Find where the given text appears and provide that cell's center as (X, Y) coordinate. 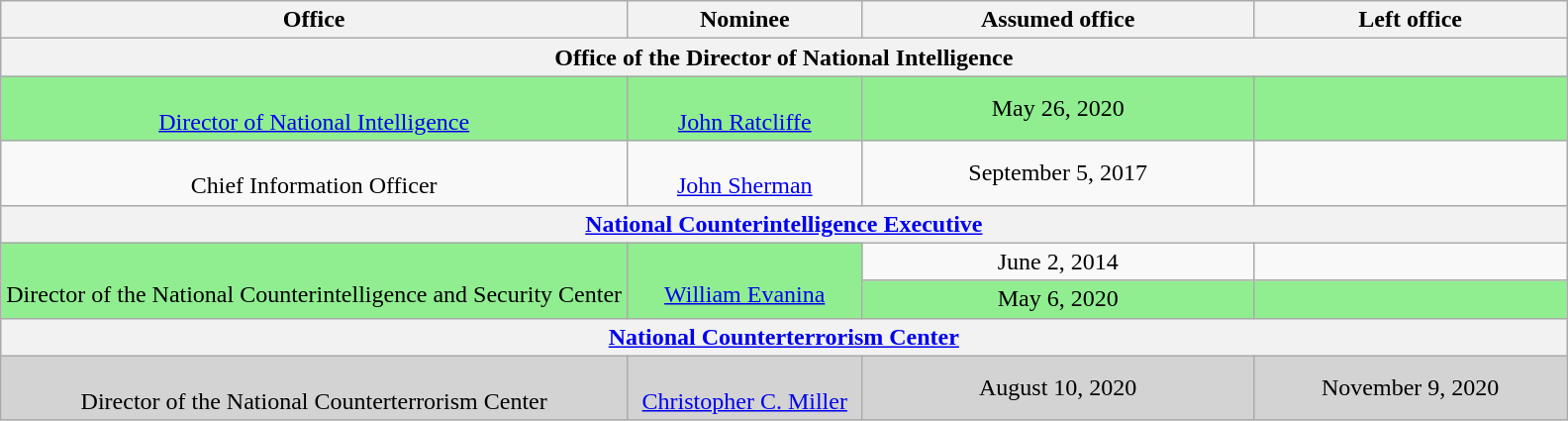
Chief Information Officer (315, 172)
Director of the National Counterintelligence and Security Center (315, 280)
August 10, 2020 (1058, 388)
Christopher C. Miller (744, 388)
National Counterterrorism Center (784, 337)
May 26, 2020 (1058, 109)
National Counterintelligence Executive (784, 224)
Director of the National Counterterrorism Center (315, 388)
John Sherman (744, 172)
Office (315, 20)
Left office (1410, 20)
John Ratcliffe (744, 109)
May 6, 2020 (1058, 299)
Assumed office (1058, 20)
September 5, 2017 (1058, 172)
William Evanina (744, 280)
November 9, 2020 (1410, 388)
Nominee (744, 20)
Director of National Intelligence (315, 109)
June 2, 2014 (1058, 262)
Office of the Director of National Intelligence (784, 57)
